Pinpoint the cell where the given text exists, returning its [x, y] midpoint coordinate. 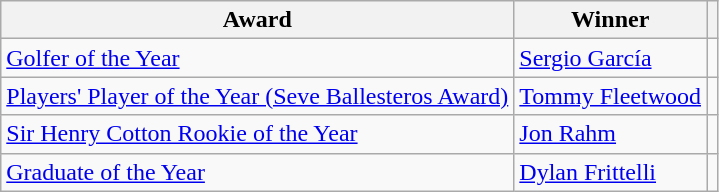
Winner [610, 20]
Award [258, 20]
Graduate of the Year [258, 172]
Players' Player of the Year (Seve Ballesteros Award) [258, 96]
Golfer of the Year [258, 58]
Tommy Fleetwood [610, 96]
Jon Rahm [610, 134]
Sir Henry Cotton Rookie of the Year [258, 134]
Dylan Frittelli [610, 172]
Sergio García [610, 58]
